Search for the cell housing the specified text and yield its [X, Y] center coordinate. 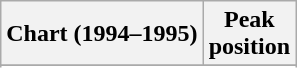
Peakposition [249, 34]
Chart (1994–1995) [102, 34]
